Capture the cell that displays the provided text and extract its (x, y) central coordinate. 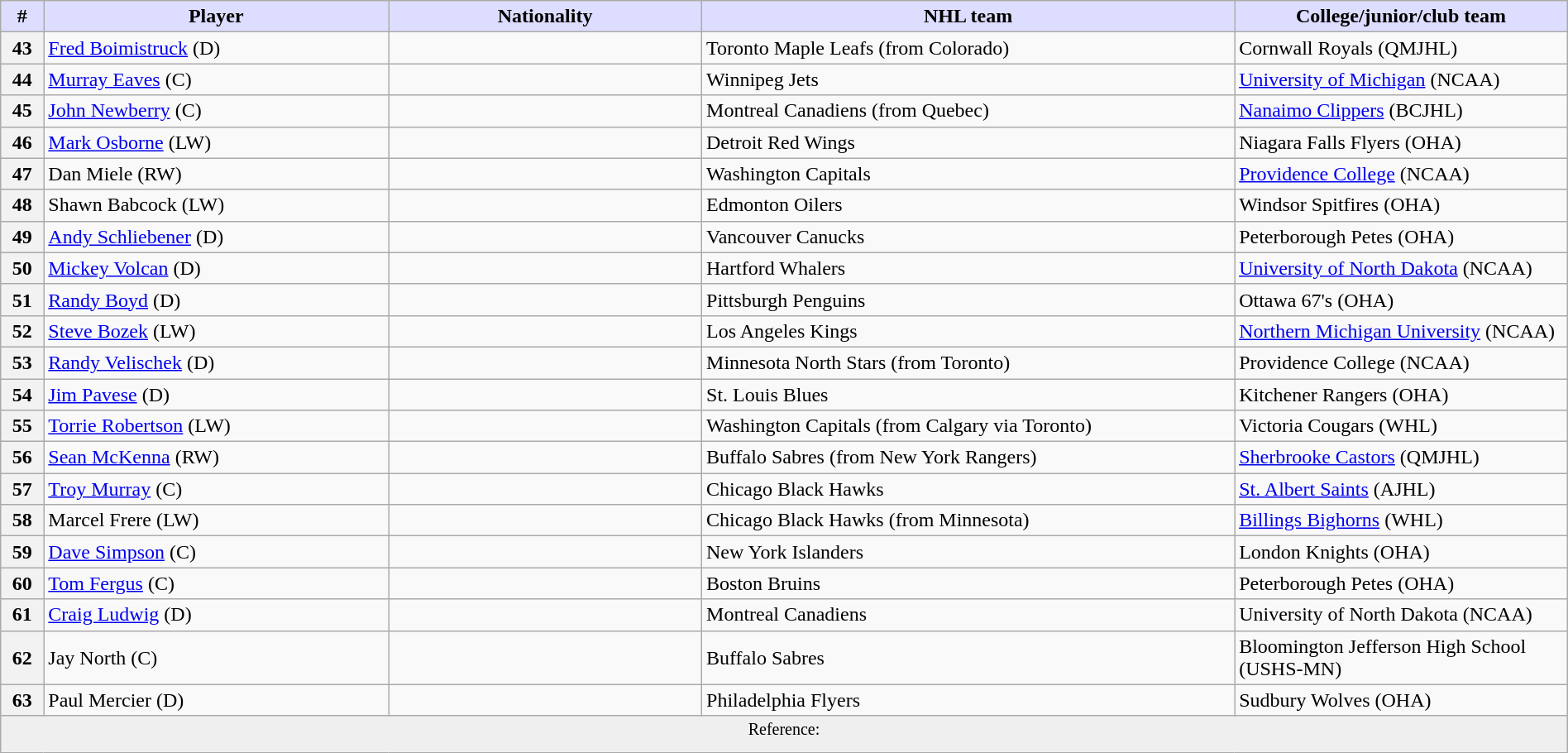
55 (22, 426)
61 (22, 615)
Nanaimo Clippers (BCJHL) (1401, 111)
Sean McKenna (RW) (217, 458)
Jay North (C) (217, 657)
New York Islanders (968, 552)
Washington Capitals (from Calgary via Toronto) (968, 426)
Shawn Babcock (LW) (217, 205)
Craig Ludwig (D) (217, 615)
Paul Mercier (D) (217, 700)
Detroit Red Wings (968, 142)
Edmonton Oilers (968, 205)
College/junior/club team (1401, 17)
44 (22, 79)
Player (217, 17)
59 (22, 552)
Buffalo Sabres (from New York Rangers) (968, 458)
Billings Bighorns (WHL) (1401, 520)
NHL team (968, 17)
53 (22, 362)
Randy Boyd (D) (217, 300)
Boston Bruins (968, 583)
Los Angeles Kings (968, 331)
54 (22, 395)
Niagara Falls Flyers (OHA) (1401, 142)
Murray Eaves (C) (217, 79)
Jim Pavese (D) (217, 395)
Torrie Robertson (LW) (217, 426)
Sherbrooke Castors (QMJHL) (1401, 458)
Sudbury Wolves (OHA) (1401, 700)
63 (22, 700)
Ottawa 67's (OHA) (1401, 300)
Vancouver Canucks (968, 237)
46 (22, 142)
Washington Capitals (968, 174)
Minnesota North Stars (from Toronto) (968, 362)
Marcel Frere (LW) (217, 520)
Tom Fergus (C) (217, 583)
Winnipeg Jets (968, 79)
Mark Osborne (LW) (217, 142)
Reference: (784, 735)
51 (22, 300)
60 (22, 583)
50 (22, 268)
Northern Michigan University (NCAA) (1401, 331)
Andy Schliebener (D) (217, 237)
52 (22, 331)
Hartford Whalers (968, 268)
Mickey Volcan (D) (217, 268)
Buffalo Sabres (968, 657)
John Newberry (C) (217, 111)
University of Michigan (NCAA) (1401, 79)
Chicago Black Hawks (from Minnesota) (968, 520)
Victoria Cougars (WHL) (1401, 426)
Cornwall Royals (QMJHL) (1401, 48)
St. Albert Saints (AJHL) (1401, 489)
Toronto Maple Leafs (from Colorado) (968, 48)
# (22, 17)
48 (22, 205)
Dave Simpson (C) (217, 552)
Steve Bozek (LW) (217, 331)
Montreal Canadiens (from Quebec) (968, 111)
Windsor Spitfires (OHA) (1401, 205)
62 (22, 657)
Montreal Canadiens (968, 615)
St. Louis Blues (968, 395)
London Knights (OHA) (1401, 552)
Nationality (546, 17)
43 (22, 48)
47 (22, 174)
Dan Miele (RW) (217, 174)
Bloomington Jefferson High School (USHS-MN) (1401, 657)
Kitchener Rangers (OHA) (1401, 395)
Fred Boimistruck (D) (217, 48)
45 (22, 111)
Pittsburgh Penguins (968, 300)
58 (22, 520)
56 (22, 458)
Randy Velischek (D) (217, 362)
Philadelphia Flyers (968, 700)
57 (22, 489)
Chicago Black Hawks (968, 489)
49 (22, 237)
Troy Murray (C) (217, 489)
